Identify which cell holds the provided text, then report its (x, y) central coordinate. 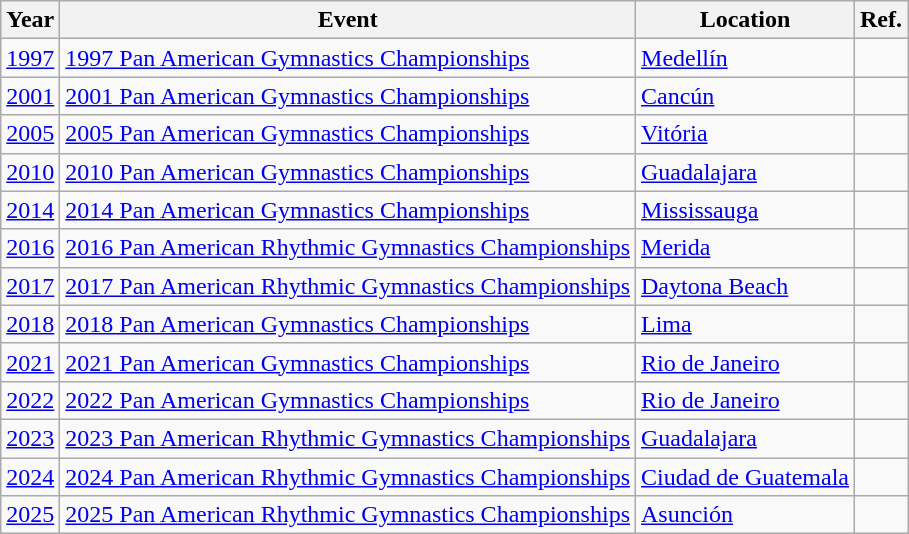
2014 Pan American Gymnastics Championships (348, 210)
2024 (30, 477)
1997 Pan American Gymnastics Championships (348, 58)
2017 (30, 286)
2022 Pan American Gymnastics Championships (348, 400)
Medellín (746, 58)
Asunción (746, 515)
2025 (30, 515)
Location (746, 20)
2005 (30, 134)
Ciudad de Guatemala (746, 477)
Merida (746, 248)
2024 Pan American Rhythmic Gymnastics Championships (348, 477)
2005 Pan American Gymnastics Championships (348, 134)
2022 (30, 400)
Lima (746, 324)
2023 (30, 438)
Ref. (882, 20)
2001 Pan American Gymnastics Championships (348, 96)
Event (348, 20)
2025 Pan American Rhythmic Gymnastics Championships (348, 515)
Daytona Beach (746, 286)
2023 Pan American Rhythmic Gymnastics Championships (348, 438)
2021 (30, 362)
Mississauga (746, 210)
Year (30, 20)
2018 (30, 324)
2014 (30, 210)
2001 (30, 96)
Cancún (746, 96)
2016 (30, 248)
2018 Pan American Gymnastics Championships (348, 324)
2021 Pan American Gymnastics Championships (348, 362)
1997 (30, 58)
2010 (30, 172)
2017 Pan American Rhythmic Gymnastics Championships (348, 286)
Vitória (746, 134)
2010 Pan American Gymnastics Championships (348, 172)
2016 Pan American Rhythmic Gymnastics Championships (348, 248)
